From the cell containing the given text, extract its center point as (x, y) coordinate. 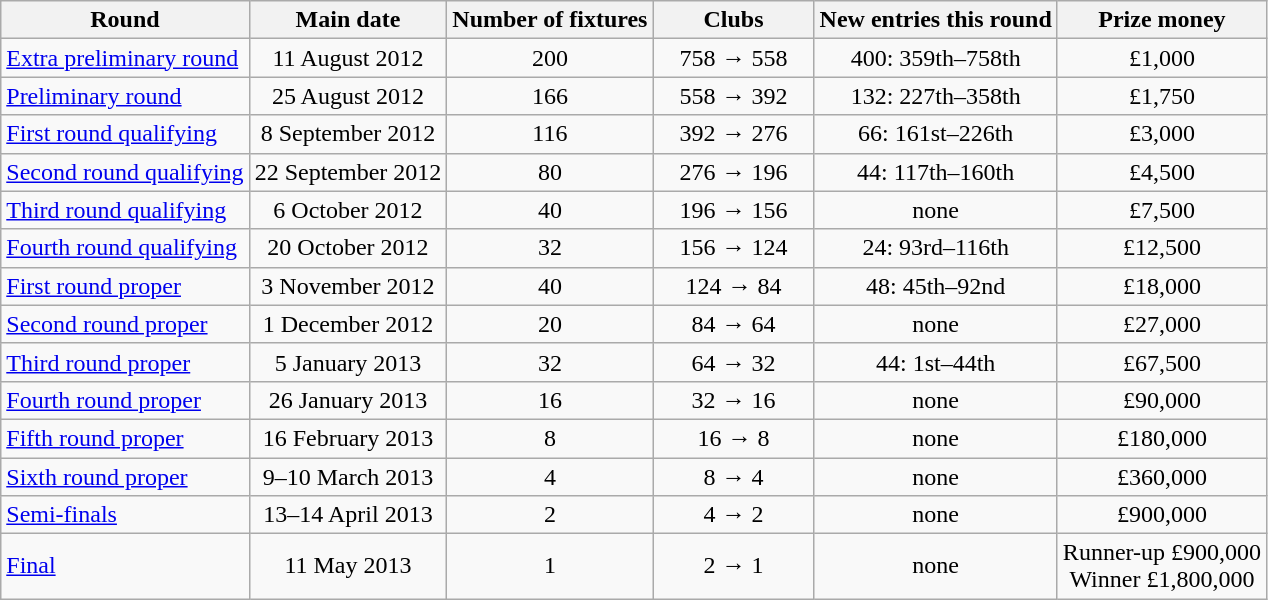
Preliminary round (125, 96)
16 (550, 400)
758 → 558 (734, 58)
Prize money (1162, 20)
Extra preliminary round (125, 58)
8 (550, 438)
£1,750 (1162, 96)
116 (550, 134)
8 → 4 (734, 477)
400: 359th–758th (936, 58)
24: 93rd–116th (936, 248)
11 August 2012 (348, 58)
Fourth round qualifying (125, 248)
£4,500 (1162, 172)
Round (125, 20)
196 → 156 (734, 210)
Main date (348, 20)
44: 117th–160th (936, 172)
5 January 2013 (348, 362)
200 (550, 58)
£360,000 (1162, 477)
13–14 April 2013 (348, 515)
84 → 64 (734, 324)
Second round proper (125, 324)
£12,500 (1162, 248)
1 December 2012 (348, 324)
£90,000 (1162, 400)
48: 45th–92nd (936, 286)
£180,000 (1162, 438)
2 (550, 515)
Second round qualifying (125, 172)
Sixth round proper (125, 477)
£7,500 (1162, 210)
20 October 2012 (348, 248)
Number of fixtures (550, 20)
6 October 2012 (348, 210)
Fourth round proper (125, 400)
32 → 16 (734, 400)
£27,000 (1162, 324)
First round proper (125, 286)
156 → 124 (734, 248)
3 November 2012 (348, 286)
£3,000 (1162, 134)
26 January 2013 (348, 400)
Semi-finals (125, 515)
25 August 2012 (348, 96)
Clubs (734, 20)
New entries this round (936, 20)
2 → 1 (734, 566)
Final (125, 566)
Runner-up £900,000Winner £1,800,000 (1162, 566)
1 (550, 566)
124 → 84 (734, 286)
£67,500 (1162, 362)
80 (550, 172)
Third round qualifying (125, 210)
16 → 8 (734, 438)
Fifth round proper (125, 438)
64 → 32 (734, 362)
£900,000 (1162, 515)
276 → 196 (734, 172)
22 September 2012 (348, 172)
392 → 276 (734, 134)
9–10 March 2013 (348, 477)
20 (550, 324)
44: 1st–44th (936, 362)
4 → 2 (734, 515)
66: 161st–226th (936, 134)
Third round proper (125, 362)
£1,000 (1162, 58)
166 (550, 96)
132: 227th–358th (936, 96)
558 → 392 (734, 96)
11 May 2013 (348, 566)
£18,000 (1162, 286)
First round qualifying (125, 134)
16 February 2013 (348, 438)
4 (550, 477)
8 September 2012 (348, 134)
